Search for the cell housing the specified text and yield its [X, Y] center coordinate. 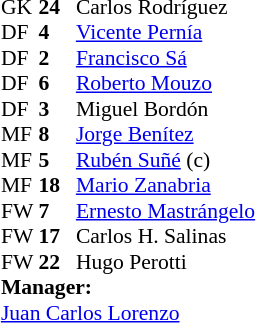
Miguel Bordón [166, 109]
Ernesto Mastrángelo [166, 211]
17 [57, 237]
5 [57, 160]
2 [57, 58]
8 [57, 135]
18 [57, 185]
Francisco Sá [166, 58]
7 [57, 211]
4 [57, 33]
6 [57, 83]
Vicente Pernía [166, 33]
Jorge Benítez [166, 135]
3 [57, 109]
Carlos H. Salinas [166, 237]
Manager: [128, 287]
22 [57, 262]
Roberto Mouzo [166, 83]
Rubén Suñé (c) [166, 160]
Hugo Perotti [166, 262]
Mario Zanabria [166, 185]
